Identify which cell holds the provided text, then report its (X, Y) central coordinate. 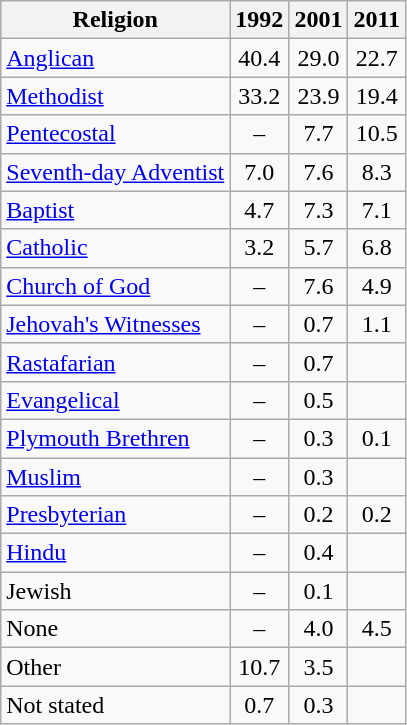
4.5 (377, 629)
6.8 (377, 248)
23.9 (318, 96)
4.0 (318, 629)
29.0 (318, 58)
Jehovah's Witnesses (116, 324)
3.5 (318, 667)
22.7 (377, 58)
Anglican (116, 58)
19.4 (377, 96)
Presbyterian (116, 515)
Church of God (116, 286)
Religion (116, 20)
Jewish (116, 591)
Seventh-day Adventist (116, 172)
Baptist (116, 210)
8.3 (377, 172)
Catholic (116, 248)
2001 (318, 20)
None (116, 629)
7.7 (318, 134)
Plymouth Brethren (116, 438)
Evangelical (116, 400)
Not stated (116, 705)
1.1 (377, 324)
10.5 (377, 134)
40.4 (260, 58)
Hindu (116, 553)
7.0 (260, 172)
Pentecostal (116, 134)
5.7 (318, 248)
2011 (377, 20)
1992 (260, 20)
Methodist (116, 96)
3.2 (260, 248)
33.2 (260, 96)
0.4 (318, 553)
4.7 (260, 210)
Muslim (116, 477)
Other (116, 667)
7.3 (318, 210)
Rastafarian (116, 362)
0.5 (318, 400)
7.1 (377, 210)
4.9 (377, 286)
10.7 (260, 667)
